Find where the given text appears and provide that cell's center as (x, y) coordinate. 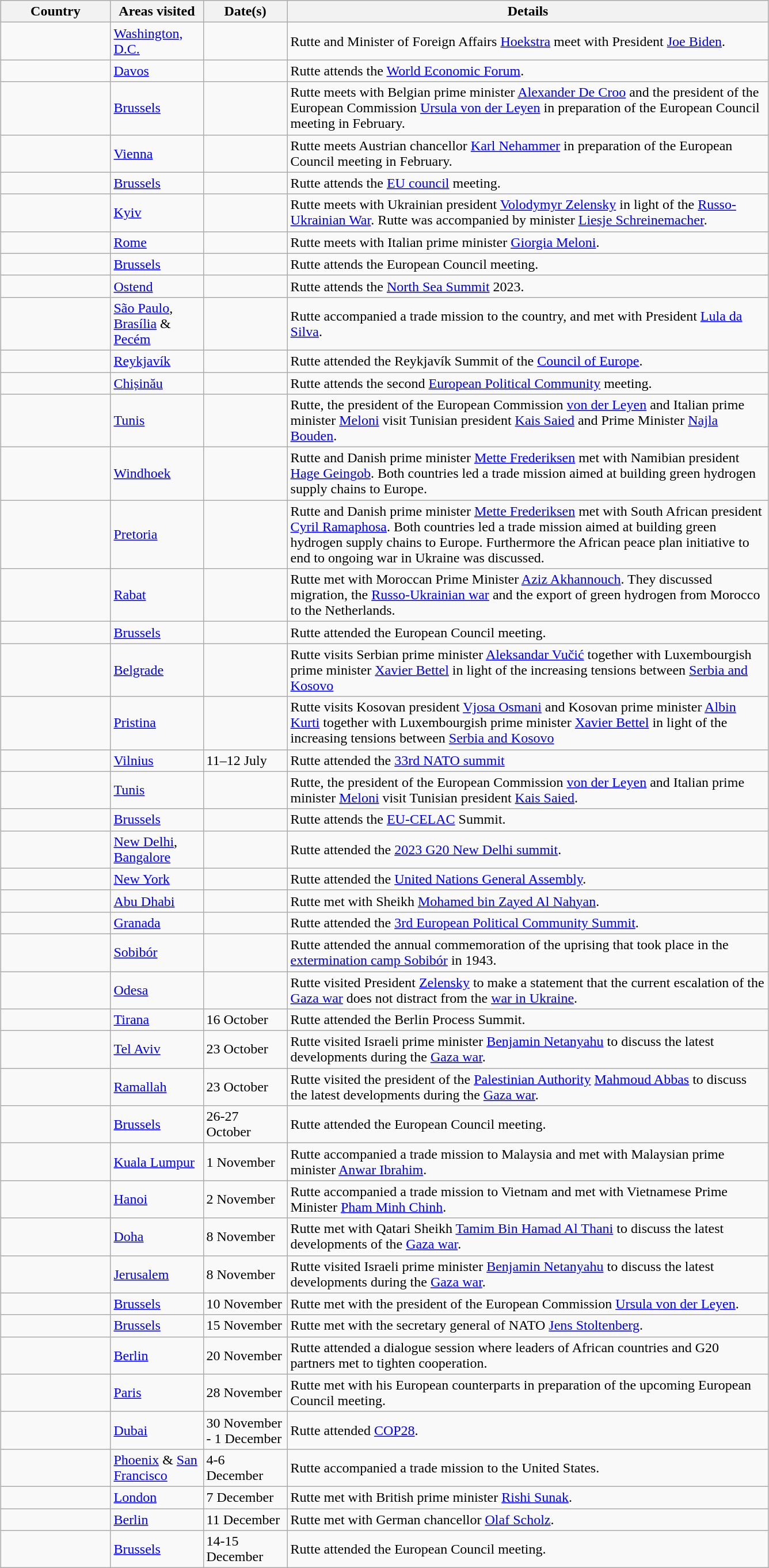
Rutte accompanied a trade mission to the United States. (528, 1468)
Tel Aviv (157, 1050)
1 November (245, 1162)
Rutte attends the EU-CELAC Summit. (528, 820)
Belgrade (157, 670)
Jerusalem (157, 1274)
Sobibór (157, 952)
Rutte attended the United Nations General Assembly. (528, 879)
Rutte attends the second European Political Community meeting. (528, 383)
4-6 December (245, 1468)
Rutte attends the North Sea Summit 2023. (528, 286)
Chișinău (157, 383)
Rutte met with the president of the European Commission Ursula von der Leyen. (528, 1304)
Country (55, 12)
14-15 December (245, 1550)
Rutte attended the annual commemoration of the uprising that took place in the extermination camp Sobibór in 1943. (528, 952)
Rutte attends the EU council meeting. (528, 183)
Dubai (157, 1430)
New York (157, 879)
Rutte attended a dialogue session where leaders of African countries and G20 partners met to tighten cooperation. (528, 1355)
Windhoek (157, 474)
10 November (245, 1304)
São Paulo, Brasília & Pecém (157, 324)
Rome (157, 242)
Rutte attends the European Council meeting. (528, 264)
Rutte met with British prime minister Rishi Sunak. (528, 1497)
Paris (157, 1393)
2 November (245, 1200)
Kuala Lumpur (157, 1162)
Rutte met with German chancellor Olaf Scholz. (528, 1519)
30 November - 1 December (245, 1430)
Doha (157, 1236)
Davos (157, 71)
16 October (245, 1020)
Rutte met with Sheikh Mohamed bin Zayed Al Nahyan. (528, 901)
Tirana (157, 1020)
Rutte met with his European counterparts in preparation of the upcoming European Council meeting. (528, 1393)
Hanoi (157, 1200)
11 December (245, 1519)
7 December (245, 1497)
20 November (245, 1355)
Areas visited (157, 12)
Rutte attended the 3rd European Political Community Summit. (528, 923)
11–12 July (245, 760)
Rutte met with the secretary general of NATO Jens Stoltenberg. (528, 1326)
Rutte meets with Ukrainian president Volodymyr Zelensky in light of the Russo-Ukrainian War. Rutte was accompanied by minister Liesje Schreinemacher. (528, 213)
Rutte attends the World Economic Forum. (528, 71)
Odesa (157, 990)
Details (528, 12)
New Delhi, Bangalore (157, 850)
Rutte visited the president of the Palestinian Authority Mahmoud Abbas to discuss the latest developments during the Gaza war. (528, 1087)
Rabat (157, 595)
Granada (157, 923)
Washington, D.C. (157, 41)
Rutte accompanied a trade mission to Vietnam and met with Vietnamese Prime Minister Pham Minh Chinh. (528, 1200)
Rutte and Minister of Foreign Affairs Hoekstra meet with President Joe Biden. (528, 41)
Rutte meets Austrian chancellor Karl Nehammer in preparation of the European Council meeting in February. (528, 153)
Rutte accompanied a trade mission to Malaysia and met with Malaysian prime minister Anwar Ibrahim. (528, 1162)
Date(s) (245, 12)
Rutte attended COP28. (528, 1430)
Kyiv (157, 213)
Rutte attended the Reykjavík Summit of the Council of Europe. (528, 361)
Rutte attended the 33rd NATO summit (528, 760)
Pristina (157, 723)
Rutte visited President Zelensky to make a statement that the current escalation of the Gaza war does not distract from the war in Ukraine. (528, 990)
Abu Dhabi (157, 901)
Rutte accompanied a trade mission to the country, and met with President Lula da Silva. (528, 324)
Ostend (157, 286)
Vienna (157, 153)
London (157, 1497)
15 November (245, 1326)
Ramallah (157, 1087)
26-27 October (245, 1125)
Reykjavík (157, 361)
Vilnius (157, 760)
Rutte meets with Italian prime minister Giorgia Meloni. (528, 242)
Phoenix & San Francisco (157, 1468)
28 November (245, 1393)
Rutte, the president of the European Commission von der Leyen and Italian prime minister Meloni visit Tunisian president Kais Saied. (528, 790)
Rutte met with Qatari Sheikh Tamim Bin Hamad Al Thani to discuss the latest developments of the Gaza war. (528, 1236)
Pretoria (157, 534)
Rutte attended the 2023 G20 New Delhi summit. (528, 850)
Rutte attended the Berlin Process Summit. (528, 1020)
